Pinpoint the cell where the given text exists, returning its [X, Y] midpoint coordinate. 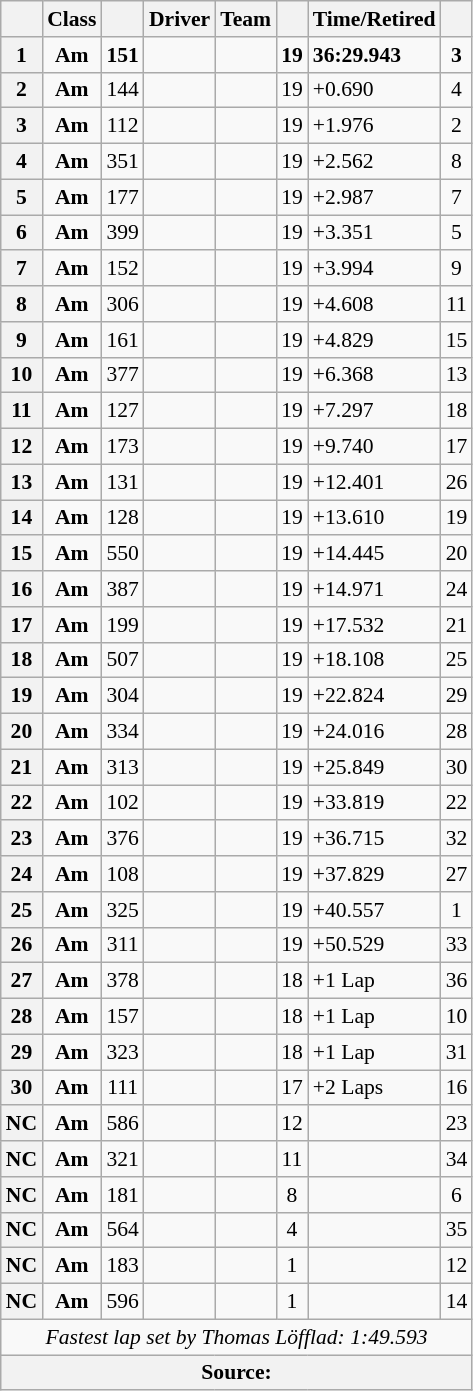
+6.368 [374, 375]
31 [457, 1052]
199 [122, 625]
177 [122, 197]
+3.994 [374, 269]
Driver [180, 19]
32 [457, 839]
128 [122, 518]
173 [122, 447]
+14.445 [374, 554]
377 [122, 375]
+17.532 [374, 625]
+36.715 [374, 839]
108 [122, 874]
+13.610 [374, 518]
183 [122, 1266]
564 [122, 1230]
+0.690 [374, 90]
+40.557 [374, 910]
+24.016 [374, 732]
+2 Laps [374, 1088]
399 [122, 233]
+37.829 [374, 874]
152 [122, 269]
+9.740 [374, 447]
Source: [237, 1373]
321 [122, 1159]
325 [122, 910]
+50.529 [374, 945]
112 [122, 126]
507 [122, 660]
+4.608 [374, 304]
334 [122, 732]
311 [122, 945]
306 [122, 304]
181 [122, 1195]
596 [122, 1302]
+2.987 [374, 197]
304 [122, 696]
Team [246, 19]
102 [122, 803]
131 [122, 482]
161 [122, 340]
Class [72, 19]
+14.971 [374, 589]
550 [122, 554]
157 [122, 1017]
Time/Retired [374, 19]
351 [122, 162]
376 [122, 839]
+33.819 [374, 803]
+1.976 [374, 126]
33 [457, 945]
387 [122, 589]
+22.824 [374, 696]
151 [122, 55]
127 [122, 411]
Fastest lap set by Thomas Löfflad: 1:49.593 [237, 1337]
35 [457, 1230]
144 [122, 90]
+25.849 [374, 767]
+7.297 [374, 411]
+18.108 [374, 660]
36:29.943 [374, 55]
36 [457, 981]
313 [122, 767]
+3.351 [374, 233]
+12.401 [374, 482]
323 [122, 1052]
+4.829 [374, 340]
586 [122, 1124]
34 [457, 1159]
111 [122, 1088]
+2.562 [374, 162]
378 [122, 981]
